Search for the cell housing the specified text and yield its [X, Y] center coordinate. 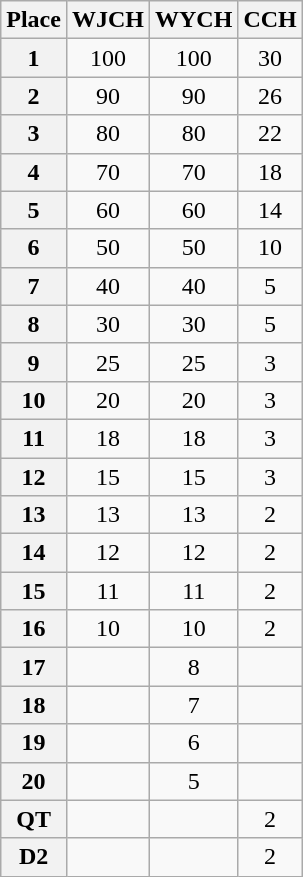
19 [34, 743]
Place [34, 20]
9 [34, 362]
16 [34, 629]
1 [34, 58]
22 [270, 134]
CCH [270, 20]
4 [34, 172]
17 [34, 667]
WYCH [194, 20]
WJCH [108, 20]
QT [34, 819]
D2 [34, 857]
26 [270, 96]
